Detect which cell encompasses the target text, then output its [x, y] center coordinate. 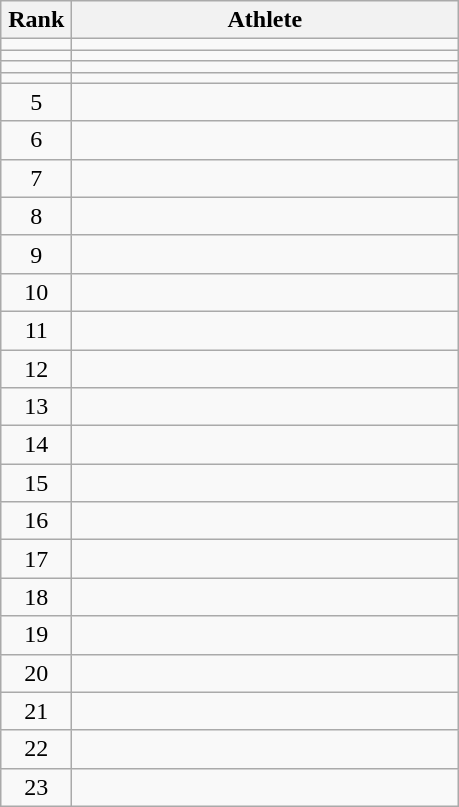
7 [36, 178]
18 [36, 597]
17 [36, 559]
8 [36, 216]
20 [36, 673]
13 [36, 407]
9 [36, 254]
19 [36, 635]
10 [36, 292]
11 [36, 330]
12 [36, 369]
14 [36, 445]
15 [36, 483]
Rank [36, 20]
21 [36, 711]
6 [36, 140]
22 [36, 749]
Athlete [265, 20]
5 [36, 102]
23 [36, 787]
16 [36, 521]
